For the text-containing cell, return its midpoint in [X, Y] coordinate format. 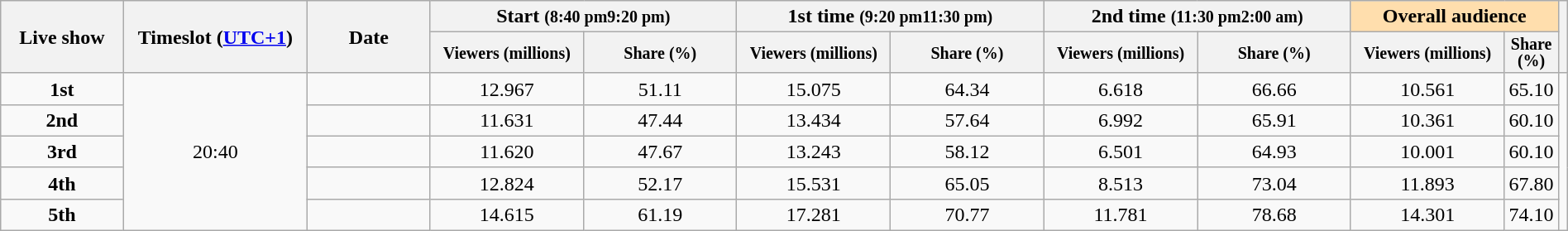
15.075 [814, 89]
6.501 [1121, 152]
58.12 [968, 152]
65.05 [968, 183]
11.631 [507, 120]
61.19 [660, 215]
Timeslot (UTC+1) [215, 37]
70.77 [968, 215]
11.620 [507, 152]
47.44 [660, 120]
12.967 [507, 89]
1st [62, 89]
1st time (9:20 pm11:30 pm) [890, 17]
3rd [62, 152]
5th [62, 215]
74.10 [1532, 215]
Overall audience [1454, 17]
2nd [62, 120]
47.67 [660, 152]
2nd time (11:30 pm2:00 am) [1198, 17]
67.80 [1532, 183]
13.434 [814, 120]
65.91 [1274, 120]
14.615 [507, 215]
64.93 [1274, 152]
Date [369, 37]
78.68 [1274, 215]
51.11 [660, 89]
73.04 [1274, 183]
11.893 [1427, 183]
52.17 [660, 183]
64.34 [968, 89]
66.66 [1274, 89]
8.513 [1121, 183]
4th [62, 183]
10.361 [1427, 120]
65.10 [1532, 89]
Live show [62, 37]
14.301 [1427, 215]
20:40 [215, 152]
Start (8:40 pm9:20 pm) [584, 17]
10.561 [1427, 89]
6.618 [1121, 89]
13.243 [814, 152]
17.281 [814, 215]
15.531 [814, 183]
57.64 [968, 120]
6.992 [1121, 120]
12.824 [507, 183]
11.781 [1121, 215]
10.001 [1427, 152]
